Provide the (X, Y) coordinate of the cell's center where the given text is located.  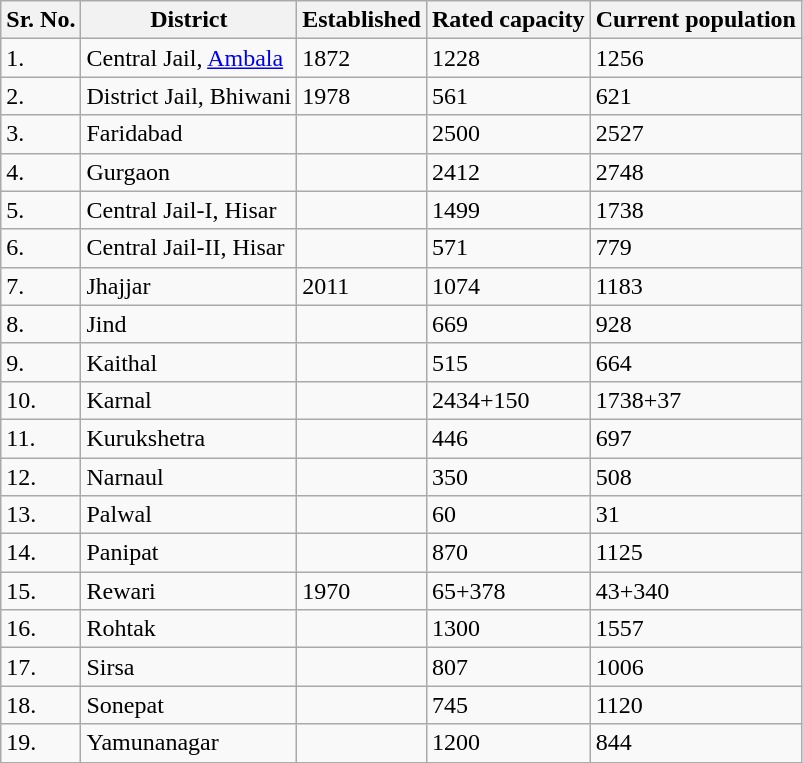
1499 (508, 210)
15. (41, 591)
18. (41, 705)
779 (696, 248)
1557 (696, 629)
Established (362, 20)
1125 (696, 553)
17. (41, 667)
Sr. No. (41, 20)
Yamunanagar (189, 743)
10. (41, 400)
Karnal (189, 400)
508 (696, 477)
350 (508, 477)
Kaithal (189, 362)
1074 (508, 286)
14. (41, 553)
7. (41, 286)
1300 (508, 629)
2011 (362, 286)
2500 (508, 134)
1738+37 (696, 400)
664 (696, 362)
Central Jail-II, Hisar (189, 248)
1120 (696, 705)
Kurukshetra (189, 438)
Current population (696, 20)
Rated capacity (508, 20)
Sirsa (189, 667)
16. (41, 629)
697 (696, 438)
12. (41, 477)
1970 (362, 591)
43+340 (696, 591)
807 (508, 667)
446 (508, 438)
4. (41, 172)
870 (508, 553)
Narnaul (189, 477)
3. (41, 134)
515 (508, 362)
1872 (362, 58)
Central Jail, Ambala (189, 58)
1183 (696, 286)
745 (508, 705)
65+378 (508, 591)
Central Jail-I, Hisar (189, 210)
1200 (508, 743)
Faridabad (189, 134)
13. (41, 515)
District Jail, Bhiwani (189, 96)
8. (41, 324)
Palwal (189, 515)
2748 (696, 172)
1738 (696, 210)
571 (508, 248)
Rewari (189, 591)
844 (696, 743)
5. (41, 210)
669 (508, 324)
11. (41, 438)
9. (41, 362)
2527 (696, 134)
2. (41, 96)
Jind (189, 324)
1006 (696, 667)
621 (696, 96)
1978 (362, 96)
1. (41, 58)
60 (508, 515)
Gurgaon (189, 172)
31 (696, 515)
2434+150 (508, 400)
561 (508, 96)
Panipat (189, 553)
6. (41, 248)
Sonepat (189, 705)
2412 (508, 172)
Jhajjar (189, 286)
Rohtak (189, 629)
1256 (696, 58)
District (189, 20)
1228 (508, 58)
19. (41, 743)
928 (696, 324)
